Output the (X, Y) coordinate of the center of the cell containing the given text.  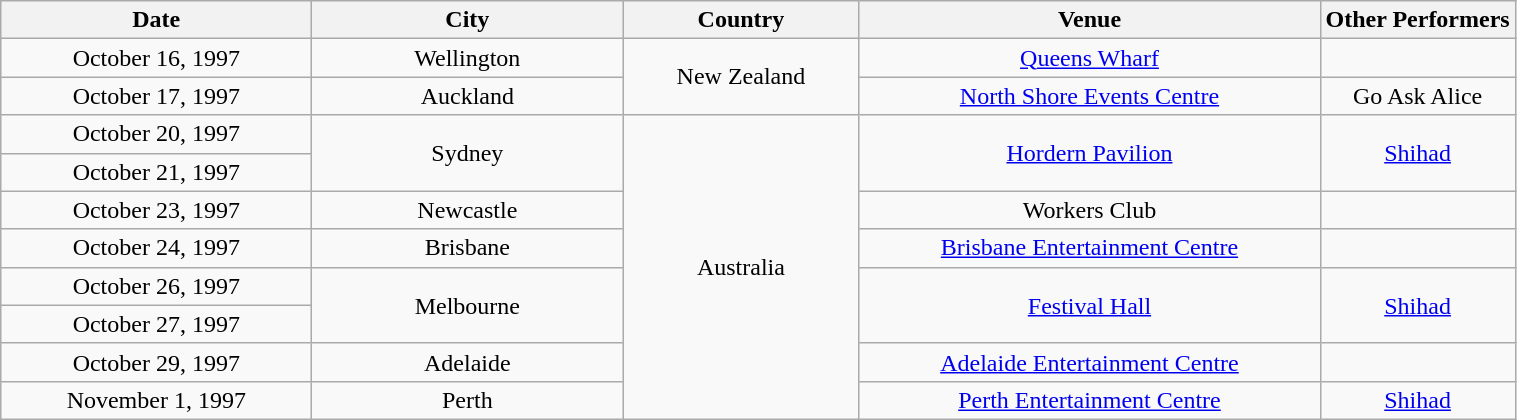
October 23, 1997 (156, 210)
Hordern Pavilion (1090, 153)
Australia (741, 267)
October 29, 1997 (156, 362)
Perth Entertainment Centre (1090, 400)
Sydney (468, 153)
Melbourne (468, 305)
October 27, 1997 (156, 324)
Other Performers (1418, 20)
Date (156, 20)
October 17, 1997 (156, 96)
Queens Wharf (1090, 58)
New Zealand (741, 77)
October 24, 1997 (156, 248)
North Shore Events Centre (1090, 96)
Brisbane Entertainment Centre (1090, 248)
Wellington (468, 58)
Venue (1090, 20)
Adelaide Entertainment Centre (1090, 362)
Workers Club (1090, 210)
Festival Hall (1090, 305)
Go Ask Alice (1418, 96)
City (468, 20)
October 20, 1997 (156, 134)
Adelaide (468, 362)
Perth (468, 400)
Country (741, 20)
Newcastle (468, 210)
October 21, 1997 (156, 172)
November 1, 1997 (156, 400)
October 16, 1997 (156, 58)
Auckland (468, 96)
Brisbane (468, 248)
October 26, 1997 (156, 286)
